For the text-containing cell, return its midpoint in (X, Y) coordinate format. 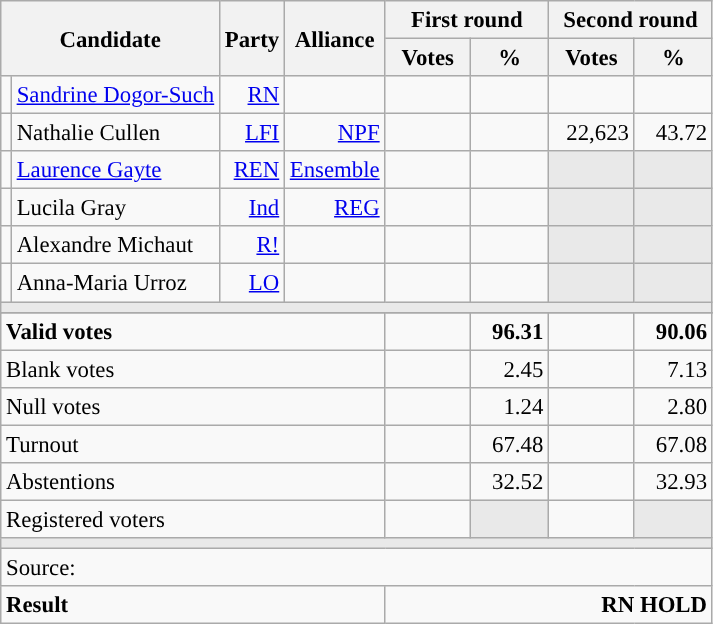
Alliance (335, 38)
LFI (252, 133)
7.13 (673, 369)
Blank votes (193, 369)
Second round (631, 20)
2.45 (510, 369)
Anna-Maria Urroz (115, 283)
Ensemble (335, 170)
Party (252, 38)
22,623 (592, 133)
Laurence Gayte (115, 170)
90.06 (673, 331)
First round (467, 20)
Ind (252, 208)
Turnout (193, 444)
43.72 (673, 133)
1.24 (510, 406)
2.80 (673, 406)
32.93 (673, 482)
Source: (357, 567)
96.31 (510, 331)
Candidate (110, 38)
R! (252, 245)
REG (335, 208)
LO (252, 283)
Valid votes (193, 331)
RN HOLD (548, 605)
Result (193, 605)
Lucila Gray (115, 208)
Nathalie Cullen (115, 133)
Abstentions (193, 482)
67.08 (673, 444)
Alexandre Michaut (115, 245)
RN (252, 95)
Sandrine Dogor-Such (115, 95)
Null votes (193, 406)
Registered voters (193, 519)
REN (252, 170)
67.48 (510, 444)
32.52 (510, 482)
NPF (335, 133)
